Locate the cell with the specified text and output its (x, y) center coordinate. 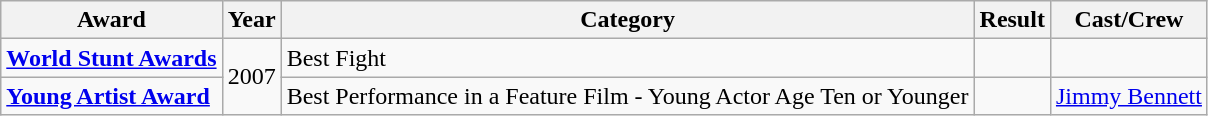
2007 (252, 77)
Best Performance in a Feature Film - Young Actor Age Ten or Younger (628, 96)
Young Artist Award (112, 96)
Jimmy Bennett (1128, 96)
Result (1012, 20)
Award (112, 20)
Cast/Crew (1128, 20)
Category (628, 20)
World Stunt Awards (112, 58)
Year (252, 20)
Best Fight (628, 58)
